Find where the given text appears and provide that cell's center as (x, y) coordinate. 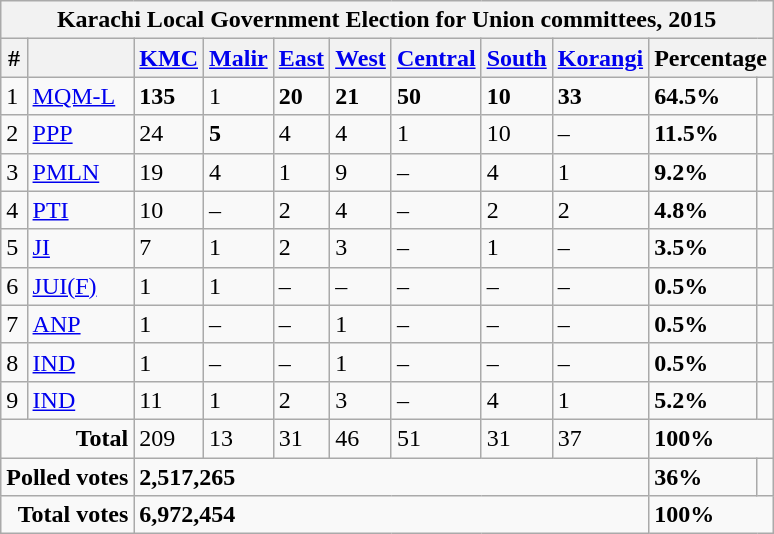
50 (436, 96)
ANP (80, 324)
6,972,454 (392, 515)
9.2% (703, 172)
135 (169, 96)
Percentage (711, 58)
Polled votes (68, 477)
37 (600, 438)
13 (239, 438)
3.5% (703, 248)
Malir (239, 58)
46 (361, 438)
East (301, 58)
PMLN (80, 172)
# (14, 58)
33 (600, 96)
21 (361, 96)
36% (703, 477)
24 (169, 134)
4.8% (703, 210)
209 (169, 438)
Total votes (68, 515)
MQM-L (80, 96)
11.5% (703, 134)
11 (169, 400)
PTI (80, 210)
Karachi Local Government Election for Union committees, 2015 (387, 20)
Total (68, 438)
South (516, 58)
64.5% (703, 96)
51 (436, 438)
8 (14, 362)
6 (14, 286)
Central (436, 58)
JI (80, 248)
Korangi (600, 58)
19 (169, 172)
JUI(F) (80, 286)
2,517,265 (392, 477)
5.2% (703, 400)
West (361, 58)
KMC (169, 58)
20 (301, 96)
PPP (80, 134)
